Output the (X, Y) coordinate of the center of the cell containing the given text.  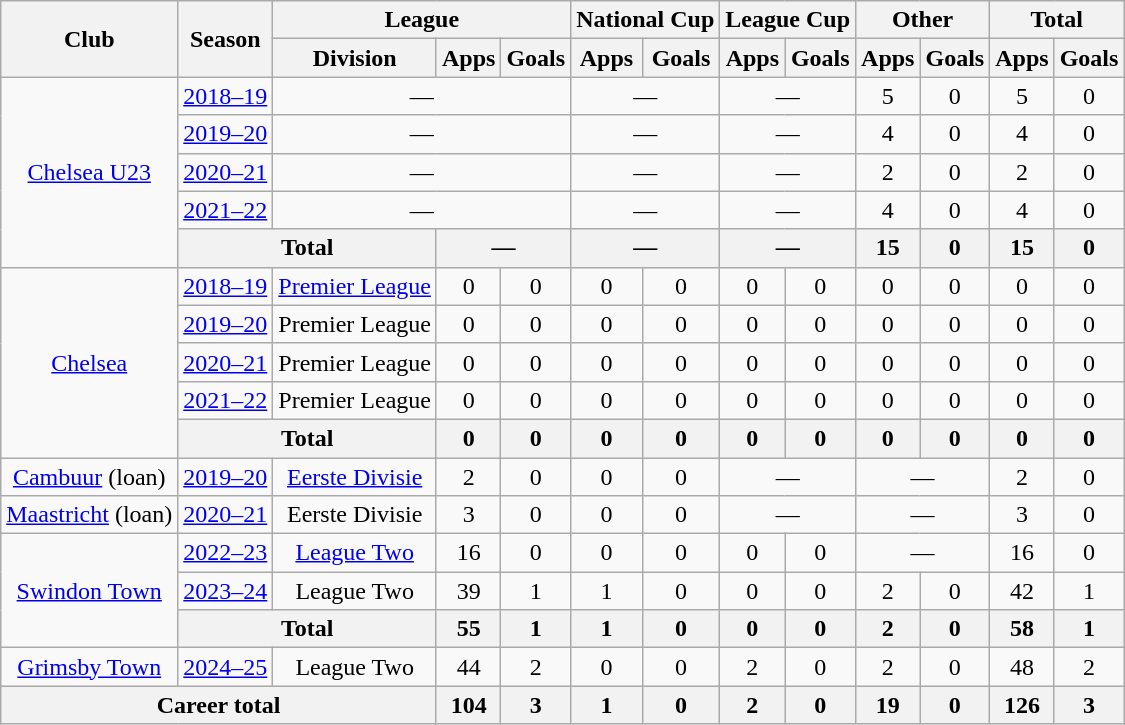
39 (468, 591)
Other (923, 20)
League (422, 20)
Career total (219, 705)
104 (468, 705)
League Cup (788, 20)
National Cup (646, 20)
48 (1022, 667)
2022–23 (226, 553)
44 (468, 667)
Chelsea (90, 362)
2024–25 (226, 667)
Division (355, 58)
Grimsby Town (90, 667)
Maastricht (loan) (90, 515)
2023–24 (226, 591)
Club (90, 39)
42 (1022, 591)
55 (468, 629)
Cambuur (loan) (90, 477)
Chelsea U23 (90, 172)
126 (1022, 705)
19 (888, 705)
58 (1022, 629)
Season (226, 39)
Swindon Town (90, 591)
